Detect which cell encompasses the target text, then output its [X, Y] center coordinate. 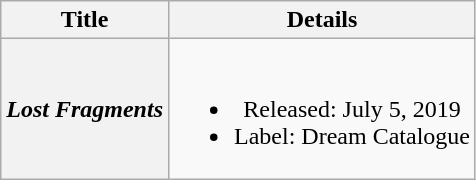
Lost Fragments [85, 109]
Title [85, 20]
Released: July 5, 2019Label: Dream Catalogue [322, 109]
Details [322, 20]
